Return the (x, y) coordinate for the center point of the cell that contains the specified text.  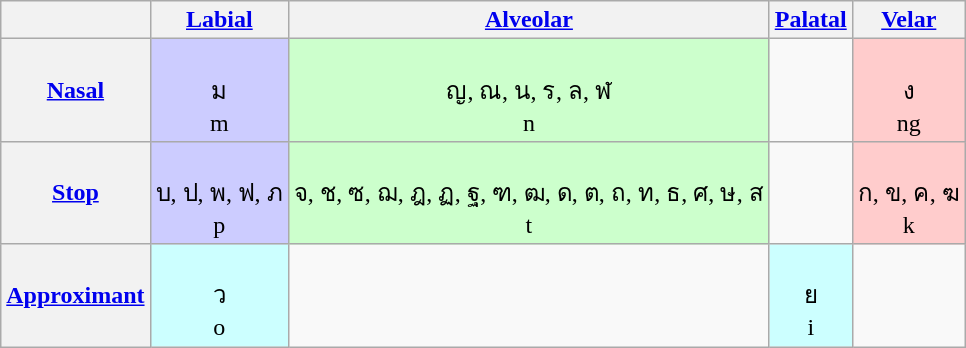
Labial (220, 20)
Velar (908, 20)
Alveolar (530, 20)
ยi (810, 296)
วo (220, 296)
Stop (76, 192)
Nasal (76, 90)
ก, ข, ค, ฆk (908, 192)
Approximant (76, 296)
Palatal (810, 20)
ญ, ณ, น, ร, ล, ฬn (530, 90)
งng (908, 90)
มm (220, 90)
บ, ป, พ, ฟ, ภp (220, 192)
จ, ช, ซ, ฌ, ฎ, ฏ, ฐ, ฑ, ฒ, ด, ต, ถ, ท, ธ, ศ, ษ, สt (530, 192)
